Identify which cell holds the provided text, then report its [x, y] central coordinate. 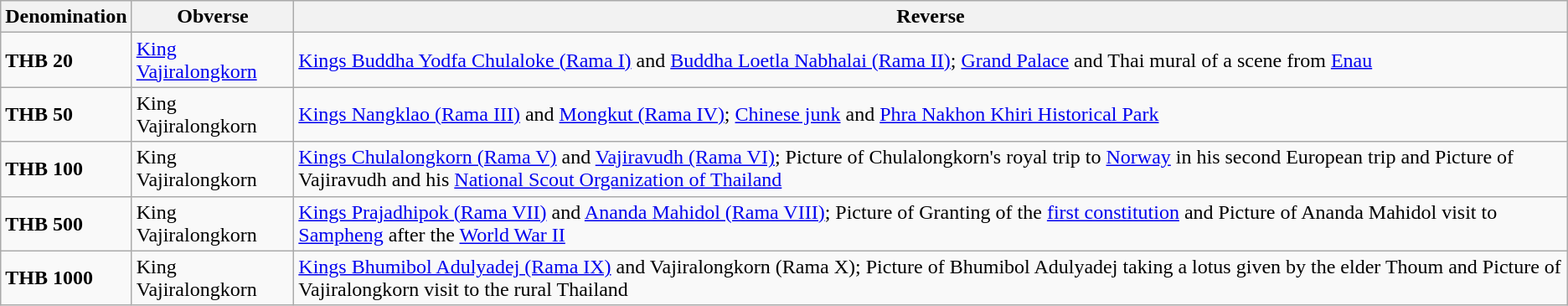
Reverse [931, 17]
Denomination [66, 17]
Kings Nangklao (Rama III) and Mongkut (Rama IV); Chinese junk and Phra Nakhon Khiri Historical Park [931, 114]
THB 1000 [66, 278]
THB 100 [66, 169]
THB 50 [66, 114]
THB 500 [66, 223]
THB 20 [66, 60]
Kings Buddha Yodfa Chulaloke (Rama I) and Buddha Loetla Nabhalai (Rama II); Grand Palace and Thai mural of a scene from Enau [931, 60]
Obverse [213, 17]
